Search for the cell housing the specified text and yield its [X, Y] center coordinate. 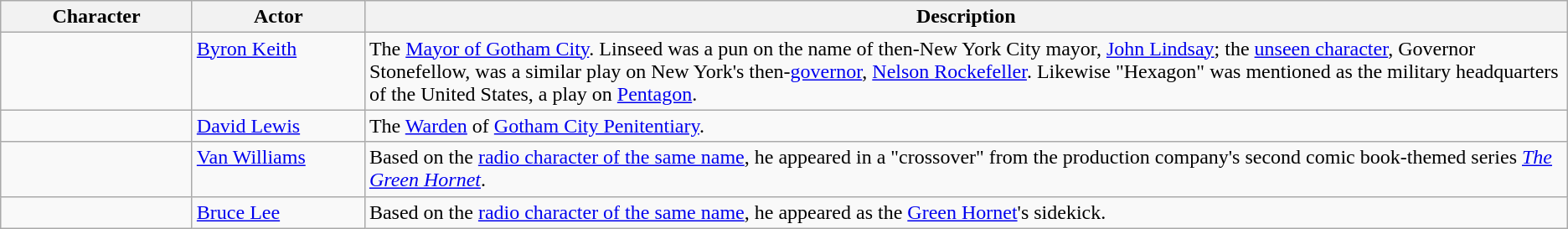
Based on the radio character of the same name, he appeared as the Green Hornet's sidekick. [966, 212]
Van Williams [278, 169]
Bruce Lee [278, 212]
Actor [278, 17]
David Lewis [278, 126]
Description [966, 17]
Byron Keith [278, 71]
Character [97, 17]
The Warden of Gotham City Penitentiary. [966, 126]
